Return (X, Y) of the center of cell containing provided text 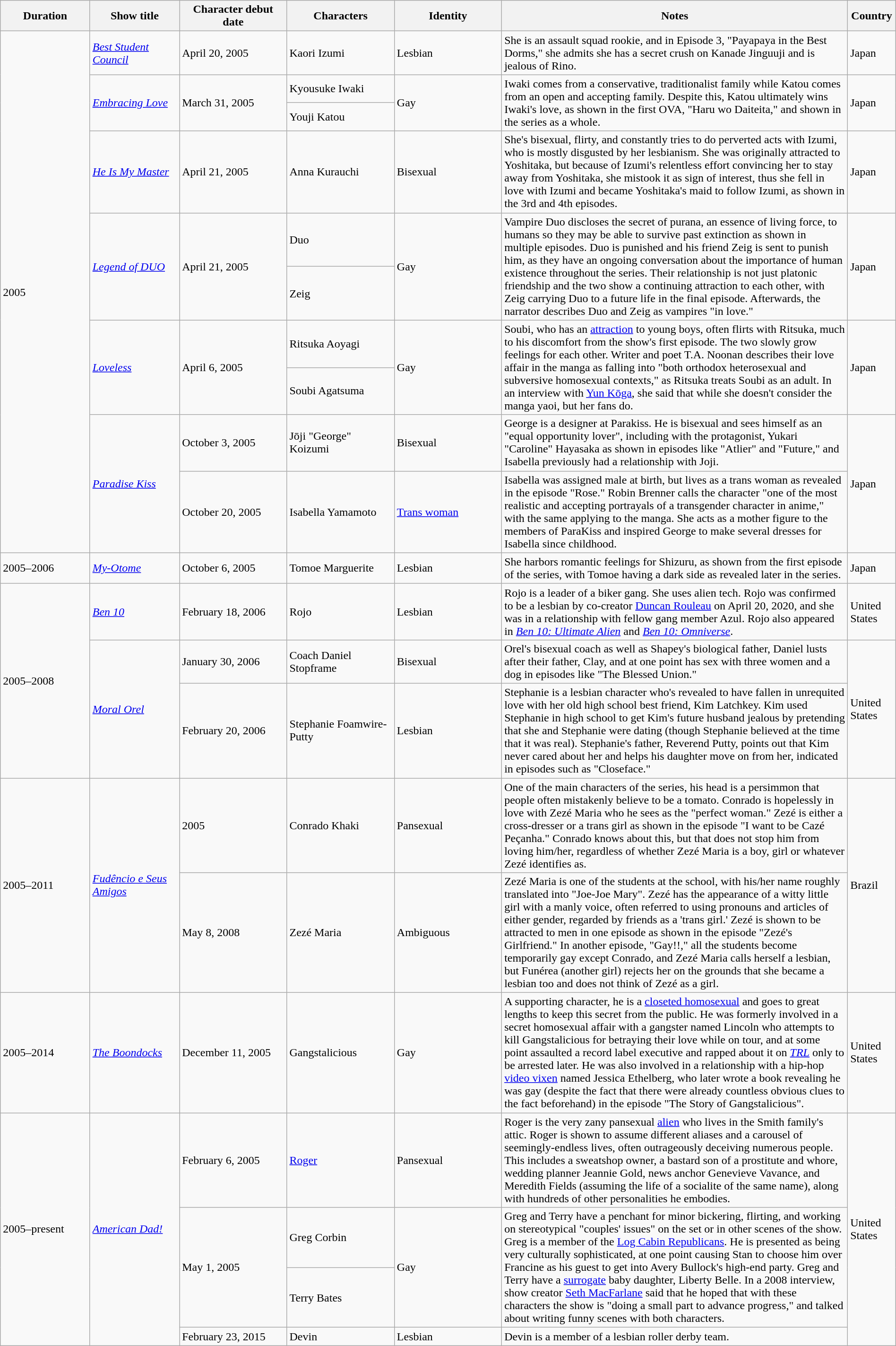
Duration (45, 16)
Gangstalicious (340, 1053)
October 3, 2005 (233, 443)
Duo (340, 240)
Legend of DUO (134, 267)
He Is My Master (134, 172)
Jōji "George" Koizumi (340, 443)
Tomoe Marguerite (340, 568)
Roger (340, 1160)
October 6, 2005 (233, 568)
Rojo (340, 612)
January 30, 2006 (233, 661)
Kyousuke Iwaki (340, 89)
May 8, 2008 (233, 933)
February 18, 2006 (233, 612)
February 23, 2015 (233, 1337)
Isabella Yamamoto (340, 512)
Conrado Khaki (340, 825)
Loveless (134, 367)
Character debut date (233, 16)
Devin is a member of a lesbian roller derby team. (675, 1337)
Coach Daniel Stopframe (340, 661)
Anna Kurauchi (340, 172)
March 31, 2005 (233, 103)
My-Otome (134, 568)
2005–present (45, 1229)
Ambiguous (448, 933)
Ritsuka Aoyagi (340, 344)
Stephanie Foamwire-Putty (340, 730)
Devin (340, 1337)
May 1, 2005 (233, 1268)
Embracing Love (134, 103)
Fudêncio e Seus Amigos (134, 886)
February 6, 2005 (233, 1160)
2005–2011 (45, 886)
Moral Orel (134, 709)
Ben 10 (134, 612)
February 20, 2006 (233, 730)
American Dad! (134, 1229)
April 20, 2005 (233, 53)
Terry Bates (340, 1297)
Characters (340, 16)
2005–2014 (45, 1053)
April 6, 2005 (233, 367)
December 11, 2005 (233, 1053)
Youji Katou (340, 117)
October 20, 2005 (233, 512)
Best Student Council (134, 53)
Country (872, 16)
Notes (675, 16)
2005–2006 (45, 568)
Show title (134, 16)
Kaori Izumi (340, 53)
Soubi Agatsuma (340, 391)
Paradise Kiss (134, 484)
The Boondocks (134, 1053)
Identity (448, 16)
Trans woman (448, 512)
2005–2008 (45, 681)
Zeig (340, 294)
Brazil (872, 886)
Zezé Maria (340, 933)
Greg Corbin (340, 1238)
